Determine the [x, y] coordinate at the center of the cell enclosing the given text.  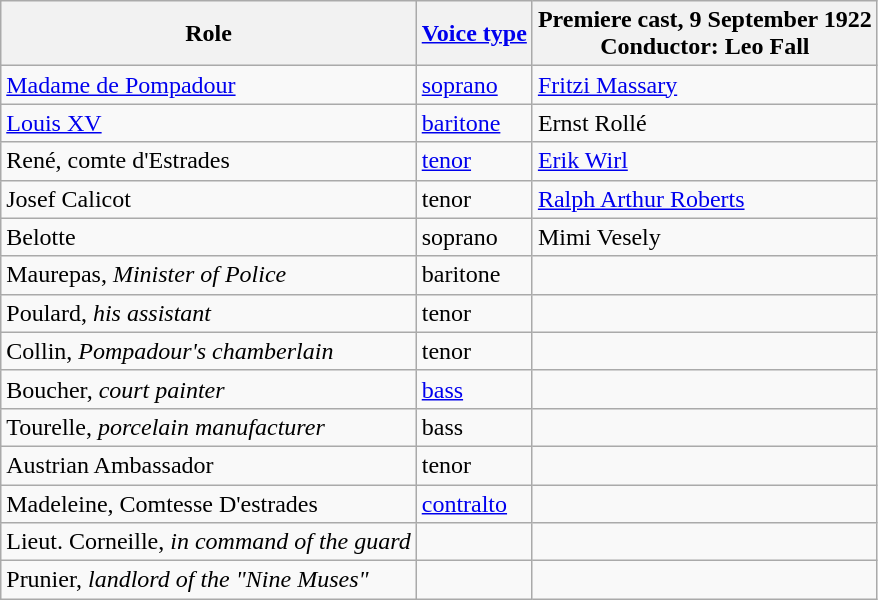
Madeleine, Comtesse D'estrades [208, 503]
Ernst Rollé [704, 123]
Mimi Vesely [704, 237]
Josef Calicot [208, 199]
Louis XV [208, 123]
Madame de Pompadour [208, 85]
contralto [474, 503]
Ralph Arthur Roberts [704, 199]
Belotte [208, 237]
Collin, Pompadour's chamberlain [208, 351]
Erik Wirl [704, 161]
Poulard, his assistant [208, 313]
Role [208, 34]
Premiere cast, 9 September 1922Conductor: Leo Fall [704, 34]
Prunier, landlord of the "Nine Muses" [208, 580]
Fritzi Massary [704, 85]
Lieut. Corneille, in command of the guard [208, 542]
Voice type [474, 34]
Tourelle, porcelain manufacturer [208, 427]
Austrian Ambassador [208, 465]
Maurepas, Minister of Police [208, 275]
Boucher, court painter [208, 389]
René, comte d'Estrades [208, 161]
